Extract the (x, y) coordinate from the center of the cell holding the provided text.  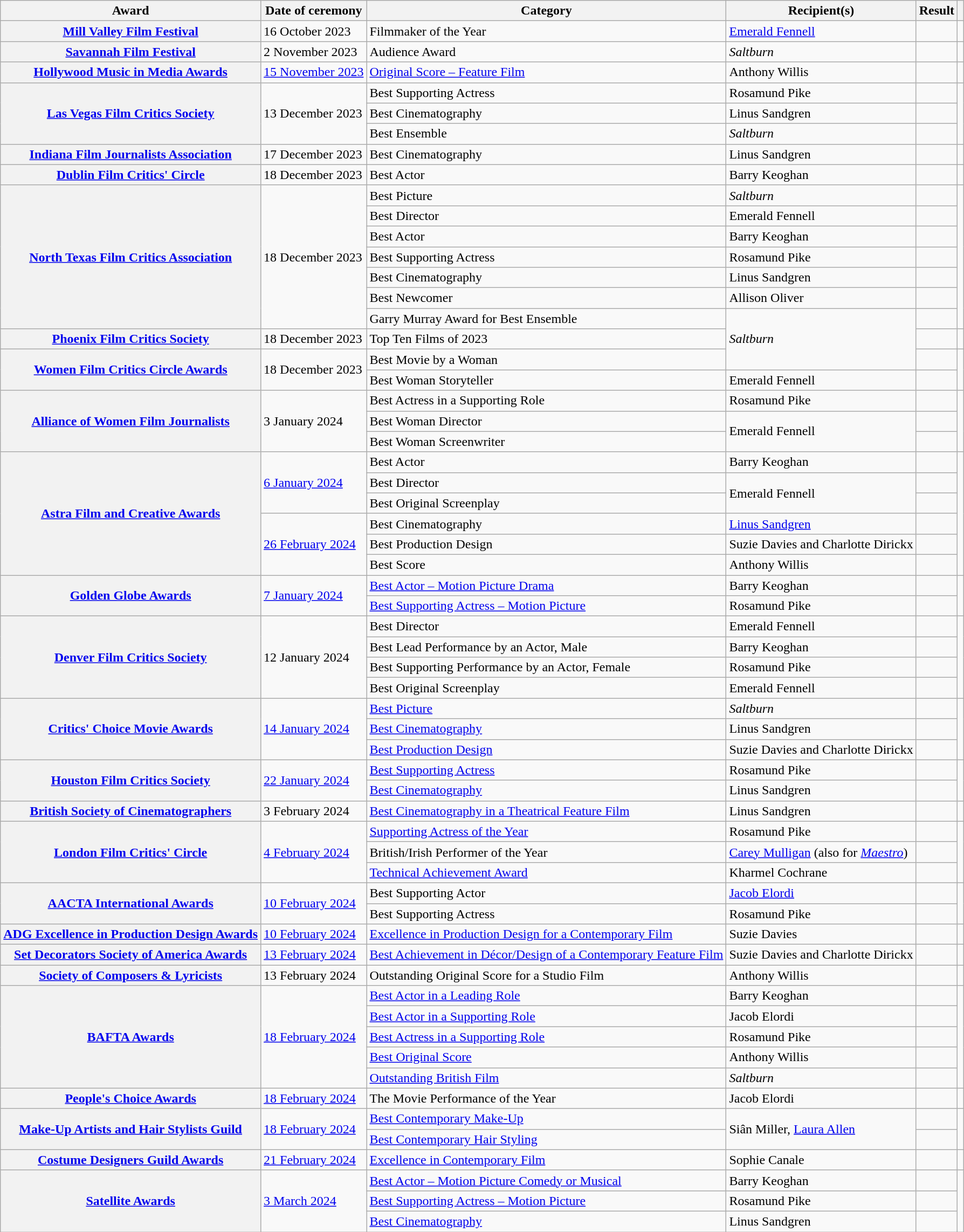
Kharmel Cochrane (821, 872)
People's Choice Awards (130, 1098)
ADG Excellence in Production Design Awards (130, 934)
Sophie Canale (821, 1160)
Best Lead Performance by an Actor, Male (547, 647)
Carey Mulligan (also for Maestro) (821, 852)
3 January 2024 (314, 421)
Women Film Critics Circle Awards (130, 370)
Excellence in Production Design for a Contemporary Film (547, 934)
Outstanding British Film (547, 1078)
Best Actor – Motion Picture Comedy or Musical (547, 1180)
Best Movie by a Woman (547, 360)
Make-Up Artists and Hair Stylists Guild (130, 1129)
Best Supporting Actor (547, 893)
Best Contemporary Hair Styling (547, 1139)
Best Ensemble (547, 134)
3 February 2024 (314, 811)
2 November 2023 (314, 52)
Mill Valley Film Festival (130, 31)
Best Original Score (547, 1057)
Best Woman Screenwriter (547, 442)
Las Vegas Film Critics Society (130, 113)
12 January 2024 (314, 657)
Best Actor – Motion Picture Drama (547, 585)
7 January 2024 (314, 595)
16 October 2023 (314, 31)
Society of Composers & Lyricists (130, 975)
Date of ceremony (314, 11)
14 January 2024 (314, 729)
Best Newcomer (547, 298)
Best Actor in a Leading Role (547, 996)
4 February 2024 (314, 852)
Hollywood Music in Media Awards (130, 72)
Phoenix Film Critics Society (130, 339)
Best Supporting Performance by an Actor, Female (547, 667)
Category (547, 11)
Outstanding Original Score for a Studio Film (547, 975)
Alliance of Women Film Journalists (130, 421)
Best Score (547, 565)
Indiana Film Journalists Association (130, 154)
British/Irish Performer of the Year (547, 852)
Suzie Davies (821, 934)
Set Decorators Society of America Awards (130, 955)
Best Contemporary Make-Up (547, 1119)
Audience Award (547, 52)
Satellite Awards (130, 1201)
Original Score – Feature Film (547, 72)
Best Achievement in Décor/Design of a Contemporary Feature Film (547, 955)
6 January 2024 (314, 483)
Award (130, 11)
Garry Murray Award for Best Ensemble (547, 319)
17 December 2023 (314, 154)
Best Woman Storyteller (547, 380)
Excellence in Contemporary Film (547, 1160)
Supporting Actress of the Year (547, 831)
BAFTA Awards (130, 1037)
21 February 2024 (314, 1160)
Astra Film and Creative Awards (130, 513)
3 March 2024 (314, 1201)
Savannah Film Festival (130, 52)
Critics' Choice Movie Awards (130, 729)
Dublin Film Critics' Circle (130, 175)
Golden Globe Awards (130, 595)
22 January 2024 (314, 780)
Technical Achievement Award (547, 872)
Best Woman Director (547, 421)
London Film Critics' Circle (130, 852)
26 February 2024 (314, 544)
Top Ten Films of 2023 (547, 339)
AACTA International Awards (130, 903)
Costume Designers Guild Awards (130, 1160)
Allison Oliver (821, 298)
15 November 2023 (314, 72)
Best Actor in a Supporting Role (547, 1016)
Result (937, 11)
Filmmaker of the Year (547, 31)
13 December 2023 (314, 113)
The Movie Performance of the Year (547, 1098)
Best Cinematography in a Theatrical Feature Film (547, 811)
North Texas Film Critics Association (130, 257)
Recipient(s) (821, 11)
Houston Film Critics Society (130, 780)
Denver Film Critics Society (130, 657)
British Society of Cinematographers (130, 811)
Siân Miller, Laura Allen (821, 1129)
